Pinpoint the cell where the given text exists, returning its (x, y) midpoint coordinate. 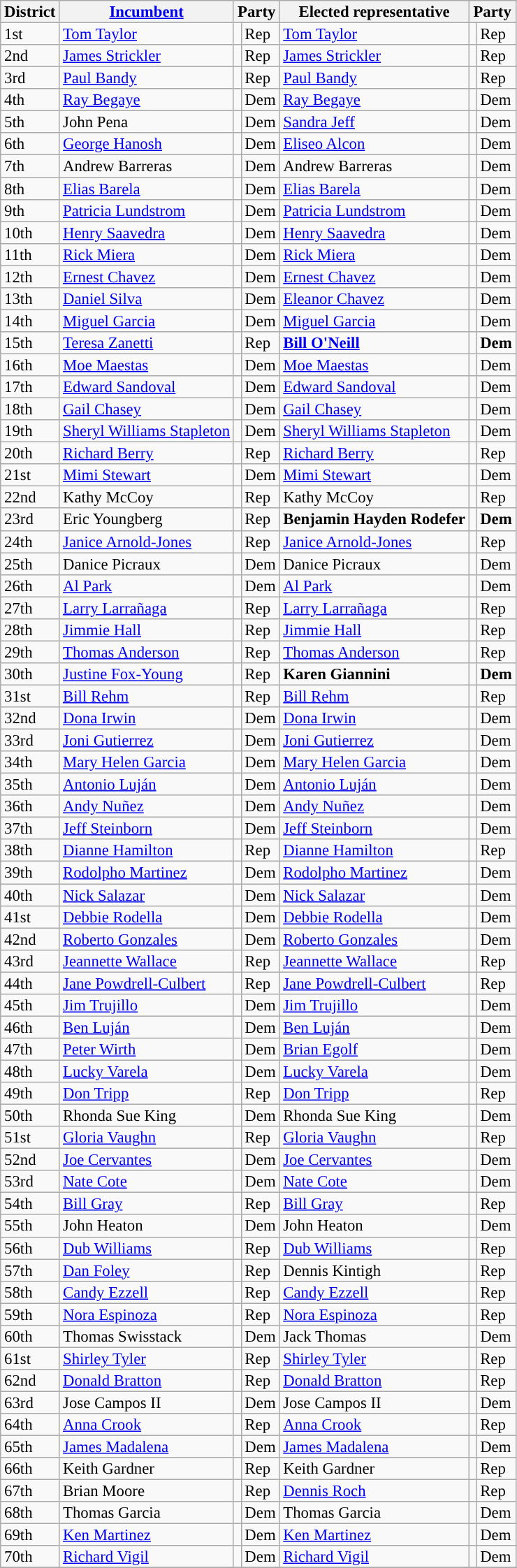
19th (30, 431)
21st (30, 475)
35th (30, 785)
63rd (30, 1402)
33rd (30, 741)
15th (30, 343)
48th (30, 1071)
26th (30, 586)
10th (30, 233)
53rd (30, 1182)
62nd (30, 1381)
29th (30, 652)
1st (30, 34)
52nd (30, 1160)
Bill O'Neill (374, 343)
Teresa Zanetti (147, 343)
12th (30, 277)
Thomas Swisstack (147, 1337)
68th (30, 1513)
District (30, 12)
46th (30, 1027)
64th (30, 1425)
28th (30, 630)
27th (30, 608)
8th (30, 189)
58th (30, 1292)
25th (30, 564)
34th (30, 762)
22nd (30, 498)
70th (30, 1557)
2nd (30, 56)
41st (30, 917)
60th (30, 1337)
4th (30, 100)
Incumbent (147, 12)
43rd (30, 961)
Karen Giannini (374, 674)
42nd (30, 939)
Brian Moore (147, 1491)
24th (30, 542)
44th (30, 983)
6th (30, 144)
Dan Foley (147, 1270)
37th (30, 829)
50th (30, 1116)
51st (30, 1138)
Sandra Jeff (374, 122)
23rd (30, 520)
John Pena (147, 122)
56th (30, 1248)
67th (30, 1491)
3rd (30, 78)
36th (30, 806)
Benjamin Hayden Rodefer (374, 520)
13th (30, 299)
7th (30, 166)
32nd (30, 718)
54th (30, 1204)
Brian Egolf (374, 1050)
George Hanosh (147, 144)
59th (30, 1314)
Elected representative (374, 12)
39th (30, 873)
38th (30, 851)
9th (30, 210)
Daniel Silva (147, 299)
49th (30, 1094)
40th (30, 895)
17th (30, 387)
14th (30, 321)
5th (30, 122)
66th (30, 1469)
Dennis Kintigh (374, 1270)
20th (30, 453)
Justine Fox-Young (147, 674)
69th (30, 1535)
65th (30, 1447)
55th (30, 1226)
Eliseo Alcon (374, 144)
11th (30, 254)
61st (30, 1358)
47th (30, 1050)
Jack Thomas (374, 1337)
31st (30, 696)
Eleanor Chavez (374, 299)
Peter Wirth (147, 1050)
Eric Youngberg (147, 520)
57th (30, 1270)
30th (30, 674)
18th (30, 409)
Dennis Roch (374, 1491)
16th (30, 365)
45th (30, 1006)
